Output the [X, Y] coordinate of the center of the cell containing the given text.  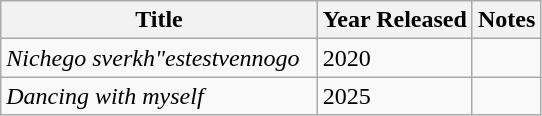
Title [159, 20]
Dancing with myself [159, 96]
2020 [394, 58]
Notes [506, 20]
Year Released [394, 20]
2025 [394, 96]
Nichego sverkh"estestvennogo [159, 58]
